Capture the cell that displays the provided text and extract its (X, Y) central coordinate. 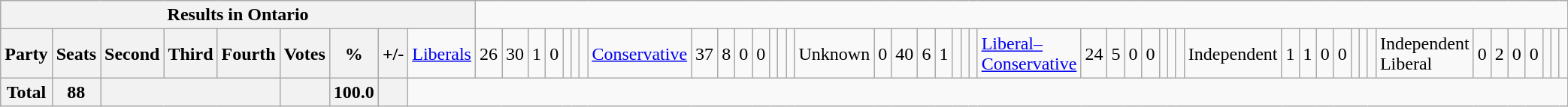
Independent (1233, 54)
5 (1115, 54)
Fourth (248, 54)
Independent Liberal (1424, 54)
26 (489, 54)
8 (726, 54)
% (353, 54)
Liberals (442, 54)
Unknown (834, 54)
24 (1094, 54)
Seats (76, 54)
40 (905, 54)
Third (191, 54)
88 (76, 92)
Conservative (640, 54)
2 (1499, 54)
37 (705, 54)
Results in Ontario (238, 15)
30 (516, 54)
Second (132, 54)
100.0 (353, 92)
Party (26, 54)
Liberal–Conservative (1029, 54)
Votes (304, 54)
+/- (392, 54)
6 (926, 54)
Total (26, 92)
